Determine the (X, Y) coordinate at the center of the cell enclosing the given text.  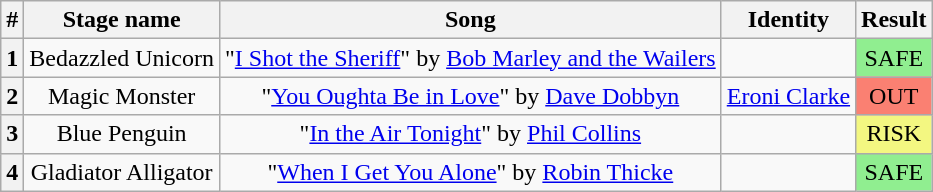
4 (12, 172)
Bedazzled Unicorn (122, 58)
"When I Get You Alone" by Robin Thicke (470, 172)
Result (894, 20)
"You Oughta Be in Love" by Dave Dobbyn (470, 96)
OUT (894, 96)
3 (12, 134)
Blue Penguin (122, 134)
RISK (894, 134)
Magic Monster (122, 96)
"I Shot the Sheriff" by Bob Marley and the Wailers (470, 58)
Eroni Clarke (788, 96)
Identity (788, 20)
Gladiator Alligator (122, 172)
"In the Air Tonight" by Phil Collins (470, 134)
Stage name (122, 20)
Song (470, 20)
# (12, 20)
1 (12, 58)
2 (12, 96)
